From the cell containing the given text, extract its center point as [X, Y] coordinate. 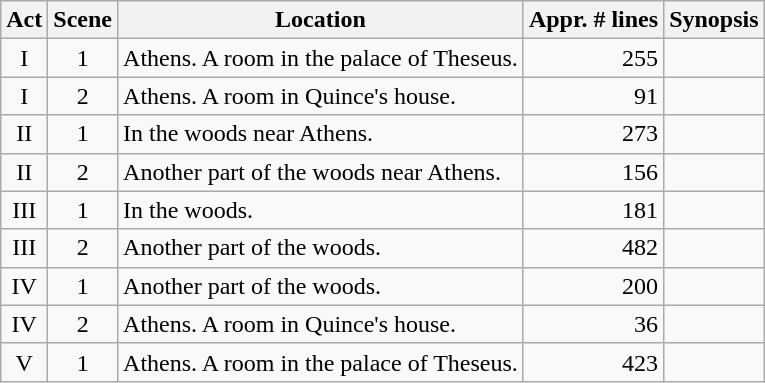
255 [593, 58]
V [24, 362]
482 [593, 248]
423 [593, 362]
91 [593, 96]
In the woods near Athens. [321, 134]
Act [24, 20]
Synopsis [714, 20]
Scene [83, 20]
36 [593, 324]
200 [593, 286]
181 [593, 210]
In the woods. [321, 210]
Another part of the woods near Athens. [321, 172]
156 [593, 172]
273 [593, 134]
Appr. # lines [593, 20]
Location [321, 20]
